Scan for the cell matching the given text and deliver its [x, y] coordinate at center. 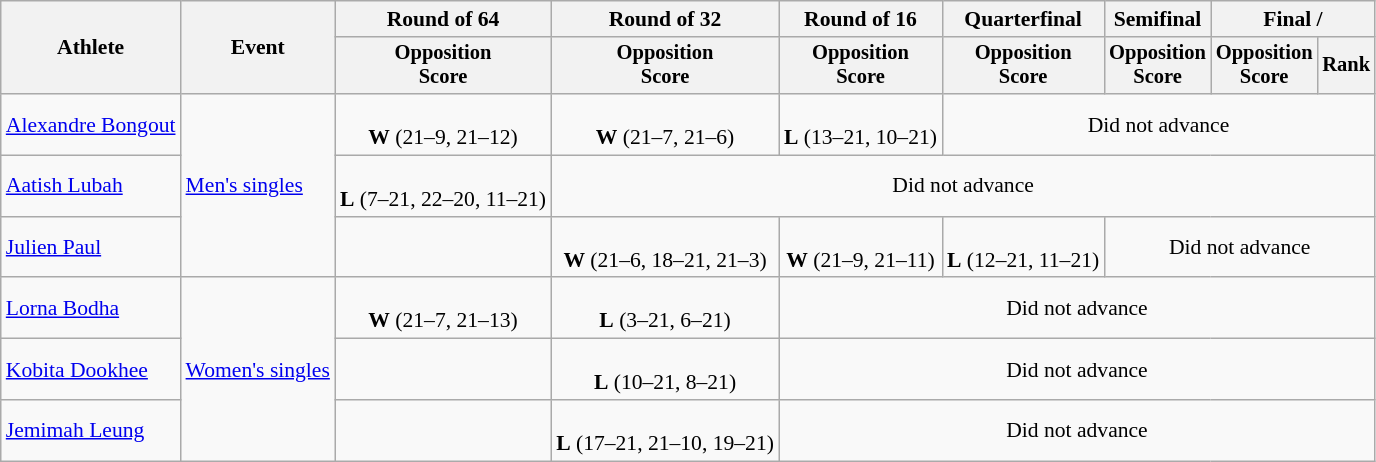
Round of 16 [860, 19]
Final / [1293, 19]
L (10–21, 8–21) [665, 370]
L (7–21, 22–20, 11–21) [443, 186]
Aatish Lubah [91, 186]
Quarterfinal [1023, 19]
Women's singles [258, 370]
L (3–21, 6–21) [665, 308]
Event [258, 48]
W (21–9, 21–12) [443, 124]
Round of 32 [665, 19]
Round of 64 [443, 19]
W (21–6, 18–21, 21–3) [665, 248]
W (21–9, 21–11) [860, 248]
Kobita Dookhee [91, 370]
Athlete [91, 48]
L (12–21, 11–21) [1023, 248]
W (21–7, 21–13) [443, 308]
L (13–21, 10–21) [860, 124]
Men's singles [258, 186]
W (21–7, 21–6) [665, 124]
Julien Paul [91, 248]
Jemimah Leung [91, 430]
Semifinal [1158, 19]
Lorna Bodha [91, 308]
L (17–21, 21–10, 19–21) [665, 430]
Rank [1346, 66]
Alexandre Bongout [91, 124]
